Return [X, Y] of the center of cell containing provided text 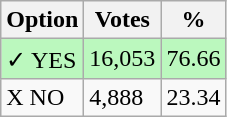
4,888 [122, 97]
16,053 [122, 59]
Votes [122, 20]
Option [42, 20]
X NO [42, 97]
✓ YES [42, 59]
76.66 [194, 59]
% [194, 20]
23.34 [194, 97]
